Return (x, y) of the center of cell containing provided text 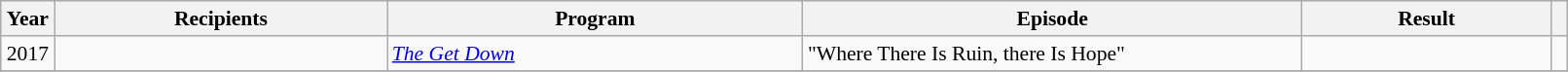
Program (596, 18)
Episode (1053, 18)
Year (27, 18)
2017 (27, 54)
The Get Down (596, 54)
Recipients (221, 18)
Result (1426, 18)
"Where There Is Ruin, there Is Hope" (1053, 54)
